Extract the [x, y] coordinate from the center of the cell holding the provided text.  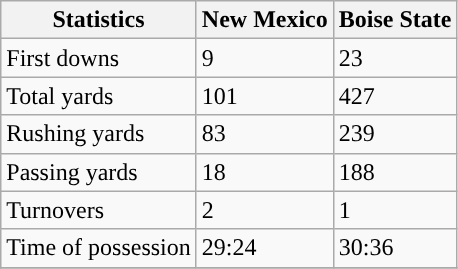
First downs [99, 58]
29:24 [264, 248]
23 [395, 58]
Boise State [395, 20]
Total yards [99, 96]
30:36 [395, 248]
2 [264, 210]
83 [264, 134]
9 [264, 58]
Statistics [99, 20]
427 [395, 96]
18 [264, 172]
Turnovers [99, 210]
101 [264, 96]
Time of possession [99, 248]
239 [395, 134]
New Mexico [264, 20]
188 [395, 172]
1 [395, 210]
Rushing yards [99, 134]
Passing yards [99, 172]
